Pinpoint the cell where the given text exists, returning its (x, y) midpoint coordinate. 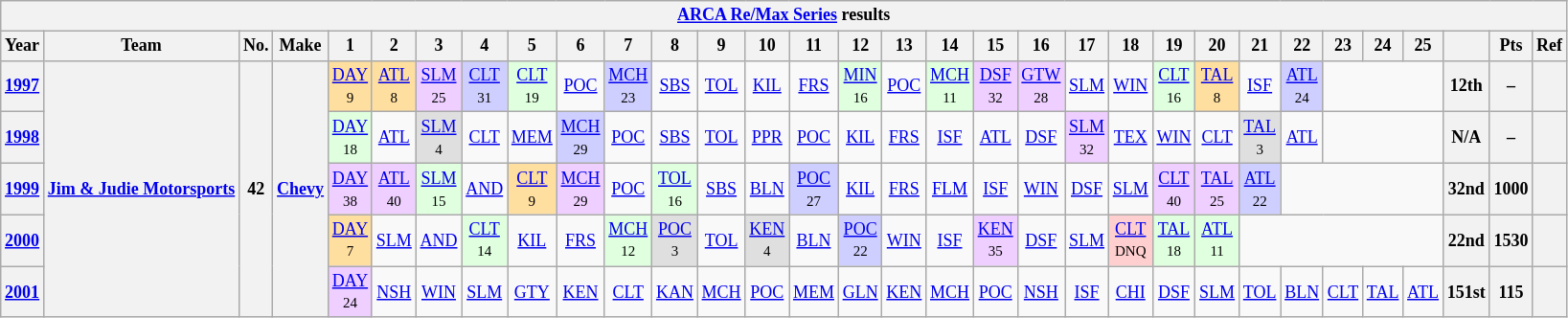
2000 (23, 240)
5 (533, 46)
12th (1466, 86)
SLM25 (439, 86)
22 (1303, 46)
ATL24 (1303, 86)
CHI (1130, 292)
14 (950, 46)
POC3 (675, 240)
12 (860, 46)
3 (439, 46)
CLT14 (485, 240)
ATL8 (394, 86)
4 (485, 46)
CLT19 (533, 86)
1 (350, 46)
PPR (767, 138)
Ref (1550, 46)
TOL16 (675, 189)
TAL3 (1259, 138)
8 (675, 46)
Chevy (301, 189)
9 (721, 46)
11 (814, 46)
115 (1511, 292)
POC22 (860, 240)
2001 (23, 292)
KEN35 (995, 240)
32nd (1466, 189)
25 (1423, 46)
MCH12 (628, 240)
15 (995, 46)
DAY7 (350, 240)
19 (1174, 46)
17 (1087, 46)
FLM (950, 189)
GTW28 (1041, 86)
10 (767, 46)
DSF32 (995, 86)
TAL8 (1217, 86)
6 (580, 46)
KEN4 (767, 240)
7 (628, 46)
CLT31 (485, 86)
DAY9 (350, 86)
Pts (1511, 46)
CLT40 (1174, 189)
ATL22 (1259, 189)
21 (1259, 46)
22nd (1466, 240)
MIN16 (860, 86)
23 (1343, 46)
ARCA Re/Max Series results (784, 15)
TAL18 (1174, 240)
CLT16 (1174, 86)
No. (257, 46)
CLTDNQ (1130, 240)
TEX (1130, 138)
GTY (533, 292)
TAL (1382, 292)
13 (904, 46)
POC27 (814, 189)
1530 (1511, 240)
Make (301, 46)
2 (394, 46)
GLN (860, 292)
TAL25 (1217, 189)
20 (1217, 46)
DAY18 (350, 138)
16 (1041, 46)
SLM32 (1087, 138)
MCH23 (628, 86)
42 (257, 189)
1999 (23, 189)
Year (23, 46)
N/A (1466, 138)
ATL11 (1217, 240)
DAY38 (350, 189)
DAY24 (350, 292)
24 (1382, 46)
1997 (23, 86)
Team (141, 46)
KAN (675, 292)
SLM4 (439, 138)
151st (1466, 292)
1000 (1511, 189)
MCH11 (950, 86)
Jim & Judie Motorsports (141, 189)
1998 (23, 138)
SLM15 (439, 189)
CLT9 (533, 189)
18 (1130, 46)
ATL40 (394, 189)
